Return [X, Y] of the center of cell containing provided text 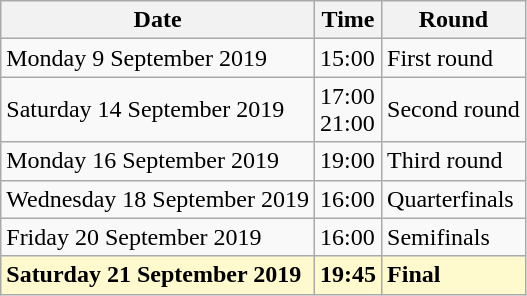
19:00 [348, 161]
Semifinals [454, 237]
Third round [454, 161]
Quarterfinals [454, 199]
Wednesday 18 September 2019 [158, 199]
Final [454, 275]
Monday 16 September 2019 [158, 161]
First round [454, 58]
Saturday 14 September 2019 [158, 110]
Friday 20 September 2019 [158, 237]
19:45 [348, 275]
Round [454, 20]
Time [348, 20]
Second round [454, 110]
17:0021:00 [348, 110]
Saturday 21 September 2019 [158, 275]
Date [158, 20]
15:00 [348, 58]
Monday 9 September 2019 [158, 58]
